Output the (X, Y) coordinate of the center of the cell containing the given text.  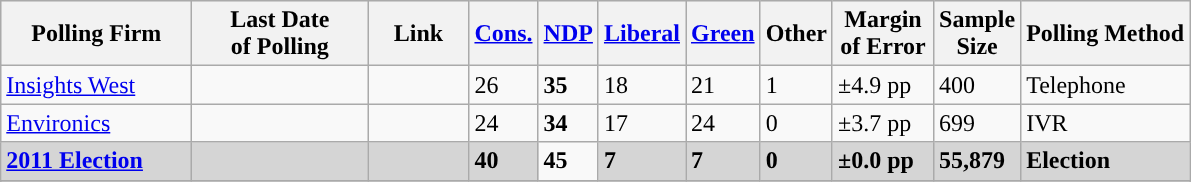
2011 Election (96, 161)
Last Dateof Polling (280, 34)
Liberal (642, 34)
Polling Method (1106, 34)
±0.0 pp (882, 161)
26 (504, 85)
35 (568, 85)
Polling Firm (96, 34)
±3.7 pp (882, 123)
Other (796, 34)
21 (724, 85)
699 (978, 123)
Insights West (96, 85)
Green (724, 34)
45 (568, 161)
±4.9 pp (882, 85)
55,879 (978, 161)
Cons. (504, 34)
400 (978, 85)
Link (418, 34)
IVR (1106, 123)
17 (642, 123)
34 (568, 123)
Election (1106, 161)
SampleSize (978, 34)
1 (796, 85)
Environics (96, 123)
40 (504, 161)
Telephone (1106, 85)
Marginof Error (882, 34)
NDP (568, 34)
18 (642, 85)
